Return the [x, y] coordinate for the center point of the cell that contains the specified text.  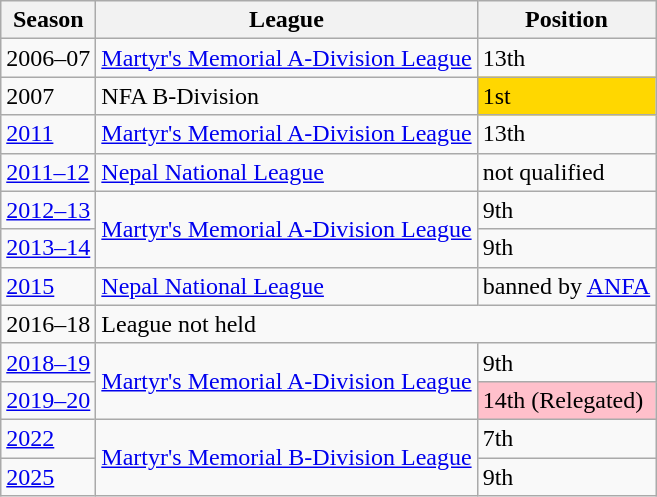
2007 [48, 96]
2011–12 [48, 172]
Season [48, 20]
League not held [376, 324]
not qualified [566, 172]
1st [566, 96]
2025 [48, 477]
Position [566, 20]
2011 [48, 134]
2016–18 [48, 324]
2012–13 [48, 210]
2013–14 [48, 248]
2015 [48, 286]
NFA B-Division [286, 96]
League [286, 20]
2022 [48, 438]
banned by ANFA [566, 286]
14th (Relegated) [566, 400]
7th [566, 438]
2019–20 [48, 400]
Martyr's Memorial B-Division League [286, 457]
2006–07 [48, 58]
2018–19 [48, 362]
